Find where the given text appears and provide that cell's center as [x, y] coordinate. 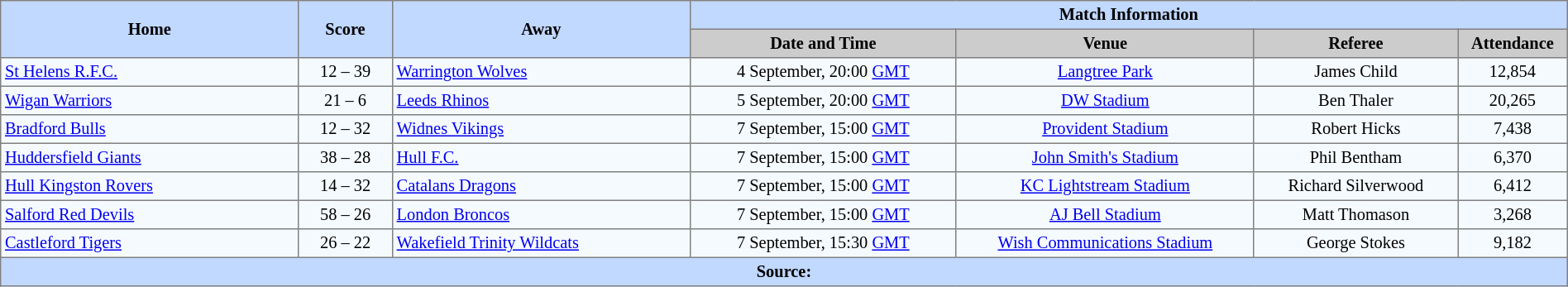
AJ Bell Stadium [1105, 214]
Salford Red Devils [150, 214]
4 September, 20:00 GMT [823, 72]
9,182 [1513, 243]
Bradford Bulls [150, 129]
Away [541, 30]
Richard Silverwood [1355, 186]
5 September, 20:00 GMT [823, 100]
Date and Time [823, 43]
Hull Kingston Rovers [150, 186]
14 – 32 [346, 186]
James Child [1355, 72]
Source: [784, 271]
London Broncos [541, 214]
Wish Communications Stadium [1105, 243]
Castleford Tigers [150, 243]
John Smith's Stadium [1105, 157]
St Helens R.F.C. [150, 72]
Wakefield Trinity Wildcats [541, 243]
DW Stadium [1105, 100]
7 September, 15:30 GMT [823, 243]
Provident Stadium [1105, 129]
Hull F.C. [541, 157]
George Stokes [1355, 243]
3,268 [1513, 214]
Home [150, 30]
Langtree Park [1105, 72]
21 – 6 [346, 100]
Phil Bentham [1355, 157]
6,412 [1513, 186]
Ben Thaler [1355, 100]
Venue [1105, 43]
Matt Thomason [1355, 214]
Huddersfield Giants [150, 157]
Referee [1355, 43]
12,854 [1513, 72]
Wigan Warriors [150, 100]
26 – 22 [346, 243]
38 – 28 [346, 157]
Match Information [1128, 15]
Warrington Wolves [541, 72]
12 – 32 [346, 129]
7,438 [1513, 129]
6,370 [1513, 157]
Catalans Dragons [541, 186]
20,265 [1513, 100]
Robert Hicks [1355, 129]
58 – 26 [346, 214]
Leeds Rhinos [541, 100]
Score [346, 30]
12 – 39 [346, 72]
Widnes Vikings [541, 129]
Attendance [1513, 43]
KC Lightstream Stadium [1105, 186]
